Identify which cell holds the provided text, then report its [X, Y] central coordinate. 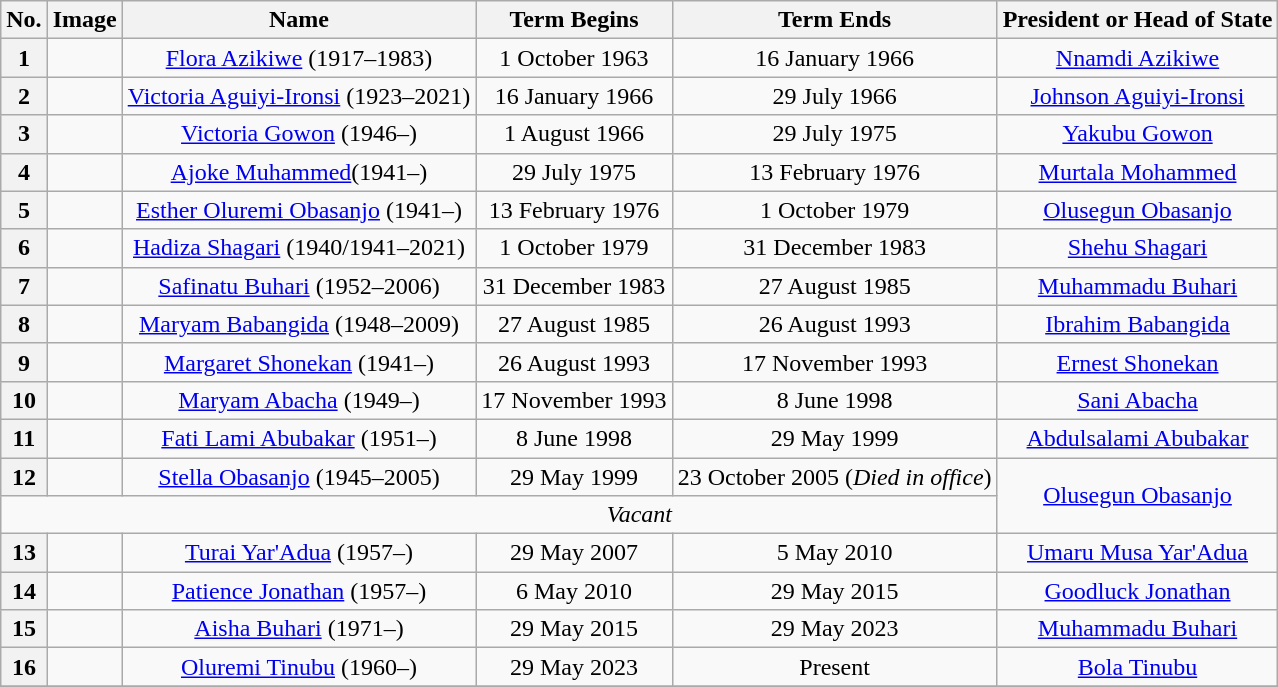
1 August 1966 [574, 134]
Maryam Babangida (1948–2009) [299, 324]
Goodluck Jonathan [1138, 591]
7 [24, 286]
1 October 1963 [574, 58]
9 [24, 362]
Present [834, 667]
29 July 1966 [834, 96]
Sani Abacha [1138, 400]
Nnamdi Azikiwe [1138, 58]
1 [24, 58]
8 [24, 324]
2 [24, 96]
5 May 2010 [834, 553]
No. [24, 20]
Shehu Shagari [1138, 248]
Term Begins [574, 20]
Flora Azikiwe (1917–1983) [299, 58]
13 [24, 553]
12 [24, 477]
Esther Oluremi Obasanjo (1941–) [299, 210]
4 [24, 172]
23 October 2005 (Died in office) [834, 477]
Oluremi Tinubu (1960–) [299, 667]
6 [24, 248]
3 [24, 134]
16 [24, 667]
Ernest Shonekan [1138, 362]
Margaret Shonekan (1941–) [299, 362]
11 [24, 438]
Ibrahim Babangida [1138, 324]
Victoria Gowon (1946–) [299, 134]
Turai Yar'Adua (1957–) [299, 553]
Victoria Aguiyi-Ironsi (1923–2021) [299, 96]
Patience Jonathan (1957–) [299, 591]
Name [299, 20]
10 [24, 400]
Maryam Abacha (1949–) [299, 400]
Johnson Aguiyi-Ironsi [1138, 96]
Umaru Musa Yar'Adua [1138, 553]
29 May 2007 [574, 553]
Abdulsalami Abubakar [1138, 438]
15 [24, 629]
Aisha Buhari (1971–) [299, 629]
Fati Lami Abubakar (1951–) [299, 438]
Safinatu Buhari (1952–2006) [299, 286]
5 [24, 210]
Ajoke Muhammed(1941–) [299, 172]
Image [84, 20]
President or Head of State [1138, 20]
6 May 2010 [574, 591]
Yakubu Gowon [1138, 134]
Murtala Mohammed [1138, 172]
Vacant [640, 515]
Term Ends [834, 20]
Stella Obasanjo (1945–2005) [299, 477]
14 [24, 591]
Bola Tinubu [1138, 667]
Hadiza Shagari (1940/1941–2021) [299, 248]
